Return the (x, y) coordinate for the center point of the cell that contains the specified text.  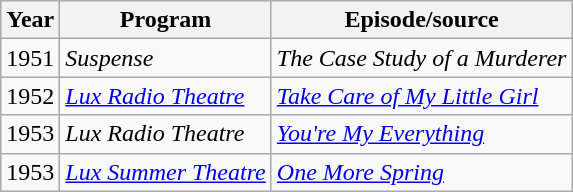
1952 (30, 96)
Episode/source (422, 20)
Year (30, 20)
You're My Everything (422, 134)
Suspense (166, 58)
Take Care of My Little Girl (422, 96)
The Case Study of a Murderer (422, 58)
Program (166, 20)
1951 (30, 58)
One More Spring (422, 172)
Lux Summer Theatre (166, 172)
